From the cell containing the given text, extract its center point as (x, y) coordinate. 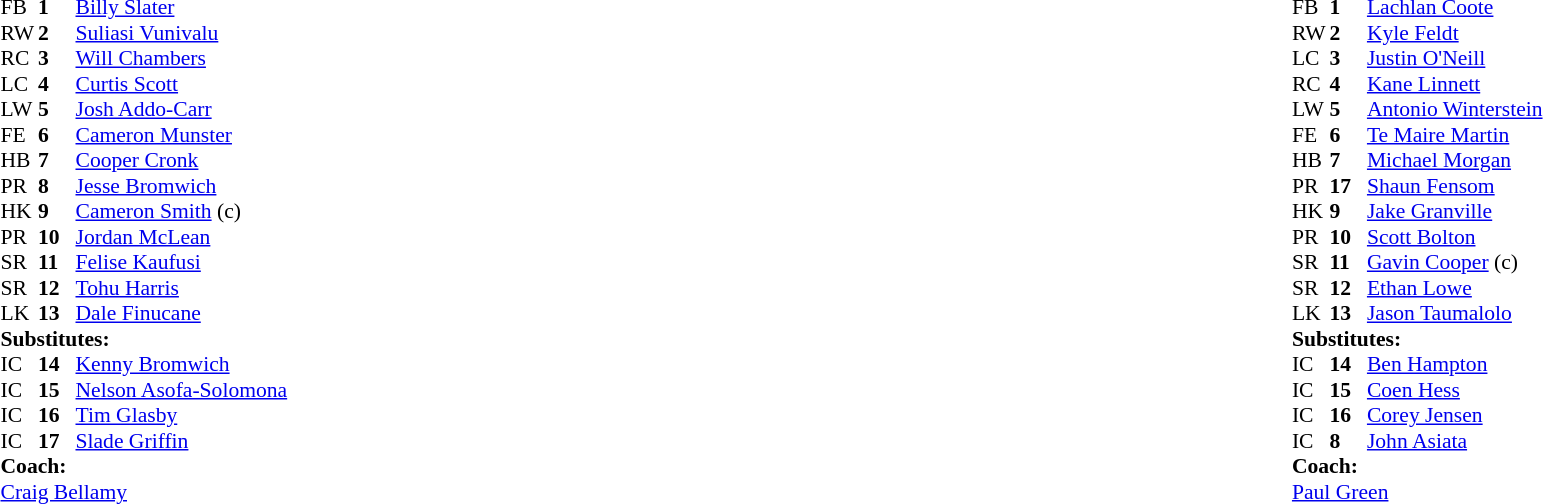
Te Maire Martin (1455, 135)
Jake Granville (1455, 211)
Michael Morgan (1455, 161)
Jesse Bromwich (182, 186)
Ben Hampton (1455, 365)
Antonio Winterstein (1455, 109)
Shaun Fensom (1455, 186)
Jordan McLean (182, 237)
Felise Kaufusi (182, 263)
Cameron Munster (182, 135)
Tohu Harris (182, 288)
Will Chambers (182, 59)
Scott Bolton (1455, 237)
John Asiata (1455, 441)
Josh Addo-Carr (182, 109)
Slade Griffin (182, 441)
Kane Linnett (1455, 84)
Gavin Cooper (c) (1455, 263)
Cooper Cronk (182, 161)
Ethan Lowe (1455, 288)
Corey Jensen (1455, 415)
Coen Hess (1455, 390)
Jason Taumalolo (1455, 313)
Justin O'Neill (1455, 59)
Cameron Smith (c) (182, 211)
Dale Finucane (182, 313)
Nelson Asofa-Solomona (182, 390)
Kenny Bromwich (182, 365)
Tim Glasby (182, 415)
Curtis Scott (182, 84)
Kyle Feldt (1455, 33)
Suliasi Vunivalu (182, 33)
